From the cell containing the given text, extract its center point as (x, y) coordinate. 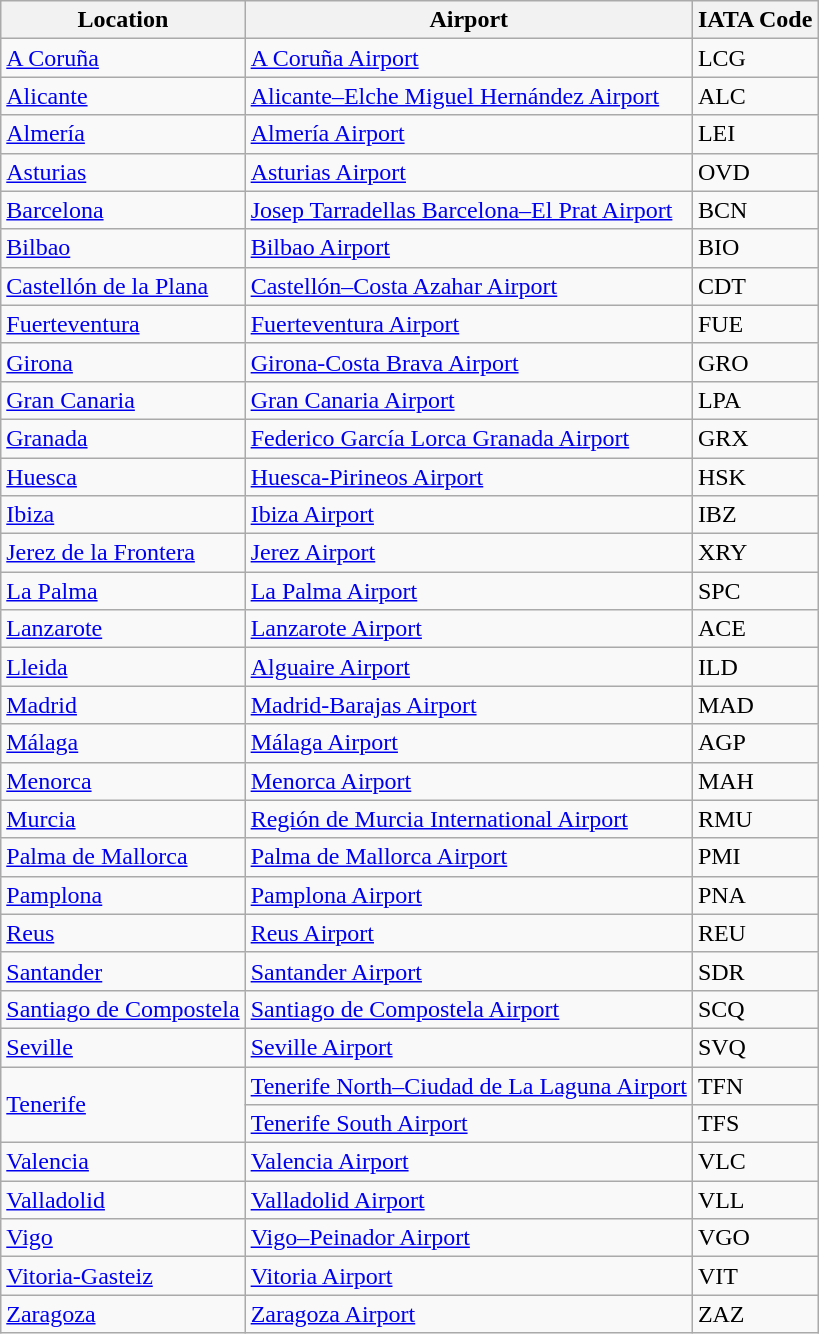
Ibiza (123, 515)
GRO (755, 362)
ZAZ (755, 1314)
Málaga (123, 743)
Málaga Airport (468, 743)
PNA (755, 895)
Jerez Airport (468, 553)
Josep Tarradellas Barcelona–El Prat Airport (468, 210)
LEI (755, 134)
TFS (755, 1124)
Valencia Airport (468, 1162)
Location (123, 20)
Tenerife South Airport (468, 1124)
Castellón de la Plana (123, 286)
Bilbao (123, 248)
Menorca Airport (468, 781)
Girona (123, 362)
Fuerteventura (123, 324)
IBZ (755, 515)
Gran Canaria Airport (468, 400)
VLL (755, 1200)
Airport (468, 20)
PMI (755, 857)
Tenerife North–Ciudad de La Laguna Airport (468, 1085)
Pamplona (123, 895)
La Palma (123, 591)
Seville Airport (468, 1047)
AGP (755, 743)
HSK (755, 477)
Vigo–Peinador Airport (468, 1238)
TFN (755, 1085)
VLC (755, 1162)
SVQ (755, 1047)
Jerez de la Frontera (123, 553)
Ibiza Airport (468, 515)
Federico García Lorca Granada Airport (468, 438)
Reus (123, 933)
Valladolid Airport (468, 1200)
Huesca (123, 477)
Palma de Mallorca (123, 857)
Valladolid (123, 1200)
Asturias Airport (468, 172)
MAD (755, 705)
Gran Canaria (123, 400)
Vitoria-Gasteiz (123, 1276)
Almería Airport (468, 134)
OVD (755, 172)
Tenerife (123, 1104)
REU (755, 933)
LPA (755, 400)
Murcia (123, 819)
Madrid (123, 705)
Menorca (123, 781)
A Coruña (123, 58)
Zaragoza (123, 1314)
Santander (123, 971)
ALC (755, 96)
LCG (755, 58)
Alicante (123, 96)
Granada (123, 438)
IATA Code (755, 20)
Seville (123, 1047)
Barcelona (123, 210)
Bilbao Airport (468, 248)
Almería (123, 134)
MAH (755, 781)
La Palma Airport (468, 591)
Alicante–Elche Miguel Hernández Airport (468, 96)
Vitoria Airport (468, 1276)
GRX (755, 438)
BCN (755, 210)
ILD (755, 667)
VIT (755, 1276)
BIO (755, 248)
RMU (755, 819)
Santiago de Compostela (123, 1009)
Vigo (123, 1238)
Palma de Mallorca Airport (468, 857)
Zaragoza Airport (468, 1314)
Región de Murcia International Airport (468, 819)
Lleida (123, 667)
A Coruña Airport (468, 58)
XRY (755, 553)
Lanzarote (123, 629)
SPC (755, 591)
CDT (755, 286)
ACE (755, 629)
Girona-Costa Brava Airport (468, 362)
SCQ (755, 1009)
Asturias (123, 172)
VGO (755, 1238)
Pamplona Airport (468, 895)
Reus Airport (468, 933)
Madrid-Barajas Airport (468, 705)
Santander Airport (468, 971)
Fuerteventura Airport (468, 324)
Santiago de Compostela Airport (468, 1009)
Huesca-Pirineos Airport (468, 477)
Lanzarote Airport (468, 629)
SDR (755, 971)
FUE (755, 324)
Alguaire Airport (468, 667)
Castellón–Costa Azahar Airport (468, 286)
Valencia (123, 1162)
